Output the [x, y] coordinate of the center of the cell containing the given text.  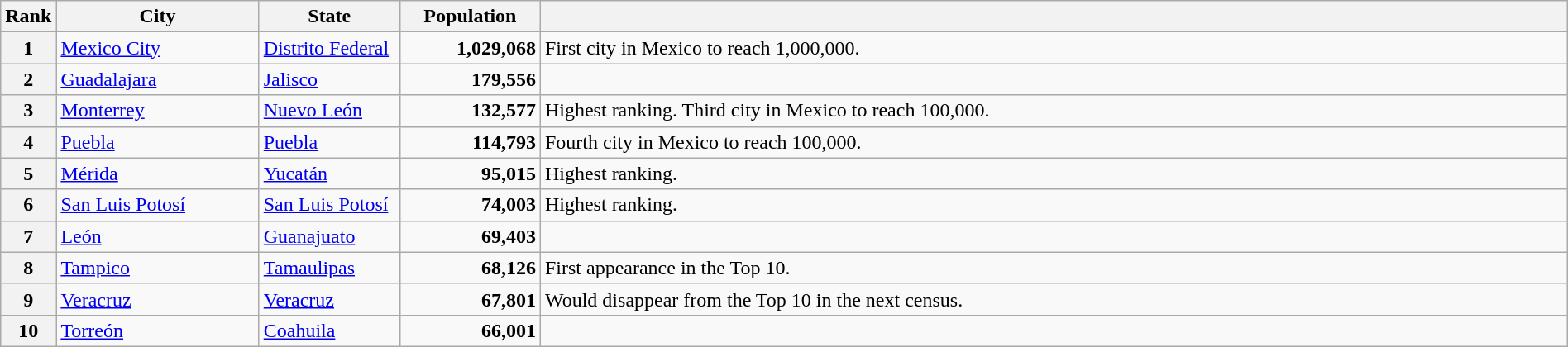
179,556 [470, 79]
69,403 [470, 236]
68,126 [470, 268]
Nuevo León [329, 111]
7 [28, 236]
6 [28, 205]
2 [28, 79]
Monterrey [157, 111]
Guanajuato [329, 236]
4 [28, 142]
Rank [28, 17]
9 [28, 299]
City [157, 17]
3 [28, 111]
Distrito Federal [329, 48]
66,001 [470, 330]
Yucatán [329, 173]
1,029,068 [470, 48]
Tamaulipas [329, 268]
Tampico [157, 268]
Highest ranking. Third city in Mexico to reach 100,000. [1054, 111]
132,577 [470, 111]
Guadalajara [157, 79]
Coahuila [329, 330]
67,801 [470, 299]
León [157, 236]
5 [28, 173]
First city in Mexico to reach 1,000,000. [1054, 48]
Would disappear from the Top 10 in the next census. [1054, 299]
8 [28, 268]
74,003 [470, 205]
114,793 [470, 142]
Fourth city in Mexico to reach 100,000. [1054, 142]
10 [28, 330]
Torreón [157, 330]
Mexico City [157, 48]
95,015 [470, 173]
1 [28, 48]
First appearance in the Top 10. [1054, 268]
Population [470, 17]
State [329, 17]
Jalisco [329, 79]
Mérida [157, 173]
